Determine the (x, y) coordinate at the center of the cell enclosing the given text.  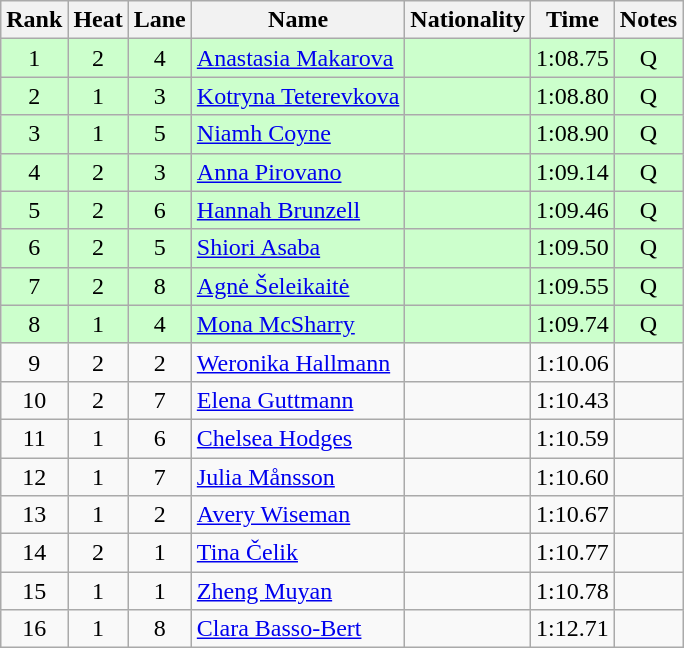
Rank (34, 20)
1:10.67 (573, 515)
Name (298, 20)
1:10.78 (573, 591)
Notes (648, 20)
1:09.46 (573, 210)
1:08.80 (573, 96)
Weronika Hallmann (298, 362)
1:09.74 (573, 324)
Elena Guttmann (298, 400)
Chelsea Hodges (298, 438)
Tina Čelik (298, 553)
Lane (160, 20)
13 (34, 515)
1:09.55 (573, 286)
1:10.43 (573, 400)
Heat (98, 20)
15 (34, 591)
Anastasia Makarova (298, 58)
Agnė Šeleikaitė (298, 286)
Nationality (468, 20)
1:08.90 (573, 134)
16 (34, 629)
Anna Pirovano (298, 172)
Mona McSharry (298, 324)
1:10.59 (573, 438)
1:09.14 (573, 172)
Niamh Coyne (298, 134)
Kotryna Teterevkova (298, 96)
1:08.75 (573, 58)
12 (34, 477)
14 (34, 553)
Zheng Muyan (298, 591)
1:10.77 (573, 553)
Clara Basso-Bert (298, 629)
Avery Wiseman (298, 515)
Hannah Brunzell (298, 210)
9 (34, 362)
1:12.71 (573, 629)
Shiori Asaba (298, 248)
1:10.60 (573, 477)
1:09.50 (573, 248)
1:10.06 (573, 362)
11 (34, 438)
Time (573, 20)
Julia Månsson (298, 477)
10 (34, 400)
